Return the [x, y] coordinate for the center point of the cell that contains the specified text.  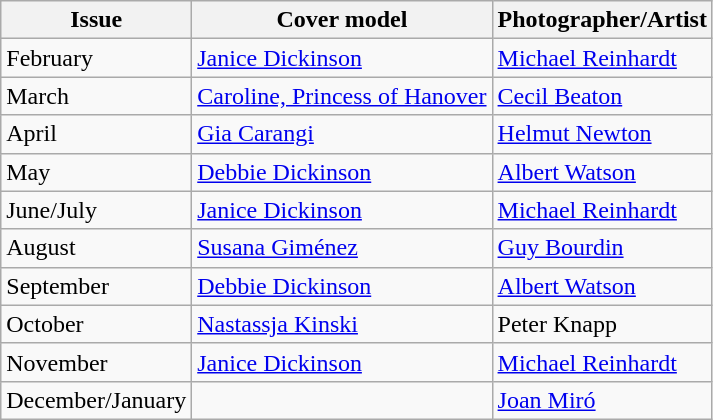
Issue [96, 20]
Susana Giménez [342, 248]
May [96, 172]
October [96, 324]
Nastassja Kinski [342, 324]
March [96, 96]
Peter Knapp [602, 324]
November [96, 362]
Cecil Beaton [602, 96]
September [96, 286]
Helmut Newton [602, 134]
June/July [96, 210]
December/January [96, 400]
August [96, 248]
Caroline, Princess of Hanover [342, 96]
Cover model [342, 20]
Photographer/Artist [602, 20]
Joan Miró [602, 400]
April [96, 134]
February [96, 58]
Guy Bourdin [602, 248]
Gia Carangi [342, 134]
